Output the (X, Y) coordinate of the center of the cell containing the given text.  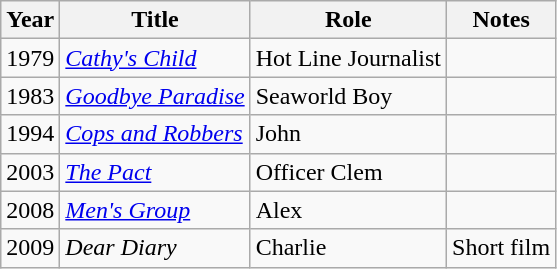
Year (30, 20)
Officer Clem (348, 172)
2008 (30, 210)
Men's Group (155, 210)
1994 (30, 134)
Goodbye Paradise (155, 96)
1979 (30, 58)
The Pact (155, 172)
Seaworld Boy (348, 96)
Title (155, 20)
1983 (30, 96)
2009 (30, 248)
Charlie (348, 248)
Hot Line Journalist (348, 58)
Cathy's Child (155, 58)
Cops and Robbers (155, 134)
Notes (502, 20)
Role (348, 20)
Dear Diary (155, 248)
Alex (348, 210)
John (348, 134)
Short film (502, 248)
2003 (30, 172)
